Determine the [x, y] coordinate at the center of the cell enclosing the given text.  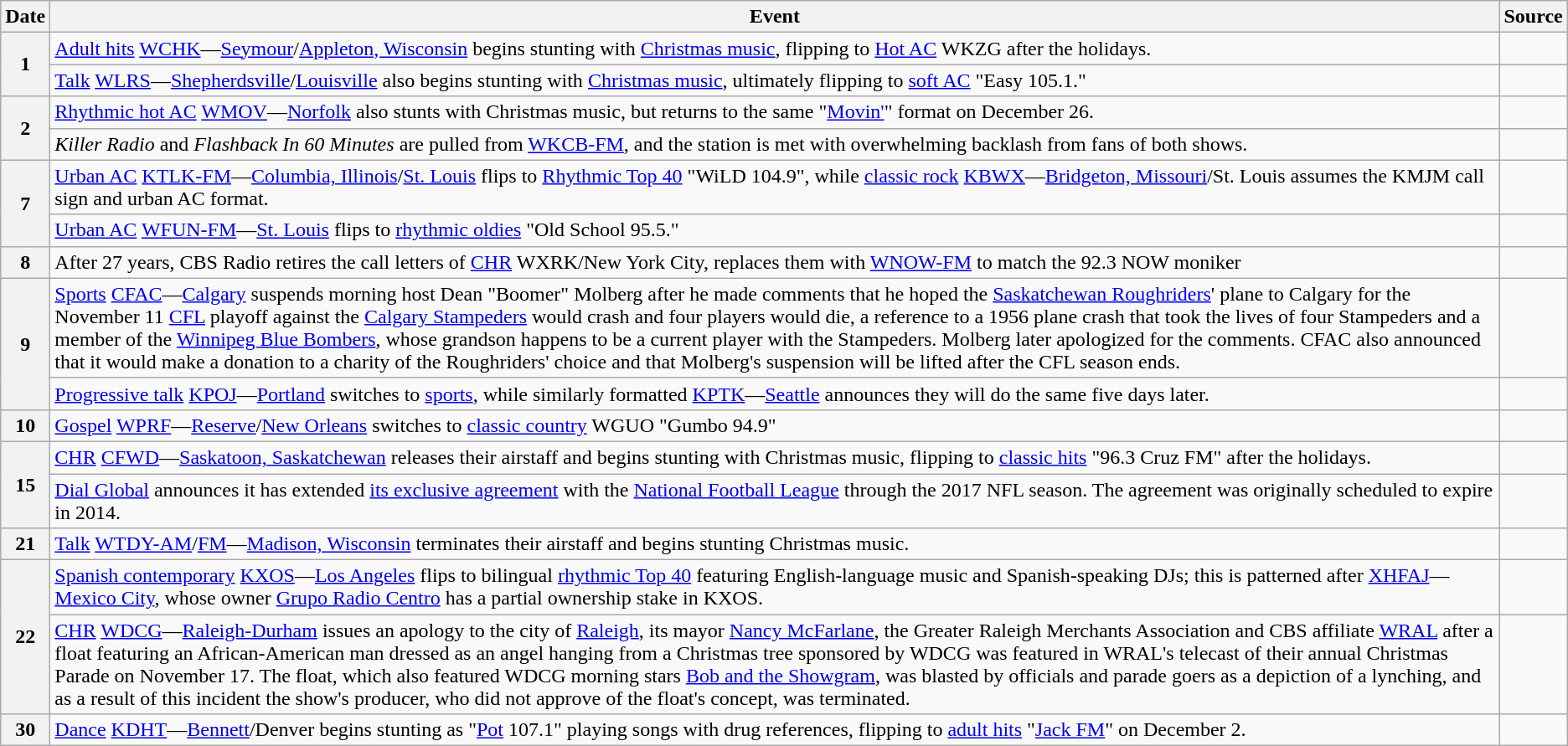
Source [1533, 17]
Date [25, 17]
10 [25, 425]
After 27 years, CBS Radio retires the call letters of CHR WXRK/New York City, replaces them with WNOW-FM to match the 92.3 NOW moniker [775, 262]
8 [25, 262]
Event [775, 17]
Talk WTDY-AM/FM—Madison, Wisconsin terminates their airstaff and begins stunting Christmas music. [775, 544]
Progressive talk KPOJ—Portland switches to sports, while similarly formatted KPTK—Seattle announces they will do the same five days later. [775, 394]
Adult hits WCHK—Seymour/Appleton, Wisconsin begins stunting with Christmas music, flipping to Hot AC WKZG after the holidays. [775, 49]
Rhythmic hot AC WMOV—Norfolk also stunts with Christmas music, but returns to the same "Movin'" format on December 26. [775, 112]
22 [25, 637]
Urban AC WFUN-FM—St. Louis flips to rhythmic oldies "Old School 95.5." [775, 230]
Dance KDHT—Bennett/Denver begins stunting as "Pot 107.1" playing songs with drug references, flipping to adult hits "Jack FM" on December 2. [775, 730]
30 [25, 730]
Killer Radio and Flashback In 60 Minutes are pulled from WKCB-FM, and the station is met with overwhelming backlash from fans of both shows. [775, 144]
21 [25, 544]
Talk WLRS—Shepherdsville/Louisville also begins stunting with Christmas music, ultimately flipping to soft AC "Easy 105.1." [775, 80]
7 [25, 203]
Gospel WPRF—Reserve/New Orleans switches to classic country WGUO "Gumbo 94.9" [775, 425]
1 [25, 64]
2 [25, 128]
9 [25, 343]
15 [25, 484]
